From the cell containing the given text, extract its center point as (X, Y) coordinate. 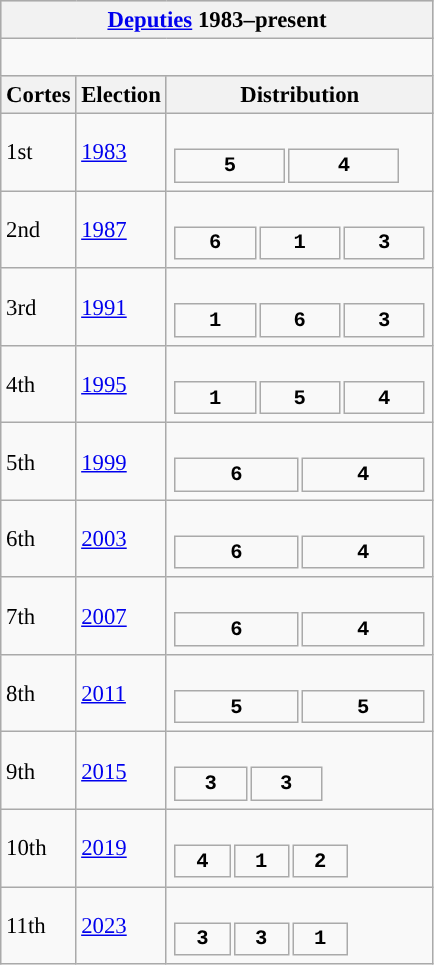
3rd (38, 306)
Distribution (300, 95)
2023 (121, 926)
1999 (121, 462)
2011 (121, 694)
1995 (121, 384)
6 1 3 (300, 230)
3 3 1 (300, 926)
8th (38, 694)
4 1 2 (300, 848)
4th (38, 384)
2003 (121, 538)
2007 (121, 616)
1 6 3 (300, 306)
2 (320, 862)
1991 (121, 306)
2nd (38, 230)
1 5 4 (300, 384)
5th (38, 462)
5 4 (300, 152)
7th (38, 616)
Deputies 1983–present (218, 20)
2015 (121, 770)
5 5 (300, 694)
3 3 (300, 770)
1983 (121, 152)
9th (38, 770)
Cortes (38, 95)
Election (121, 95)
11th (38, 926)
1987 (121, 230)
1st (38, 152)
2019 (121, 848)
6th (38, 538)
10th (38, 848)
